Capture the cell that displays the provided text and extract its [x, y] central coordinate. 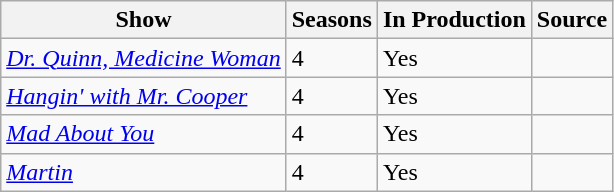
Dr. Quinn, Medicine Woman [144, 58]
Hangin' with Mr. Cooper [144, 96]
Seasons [332, 20]
Source [572, 20]
Martin [144, 172]
In Production [454, 20]
Show [144, 20]
Mad About You [144, 134]
